Scan for the cell matching the given text and deliver its (X, Y) coordinate at center. 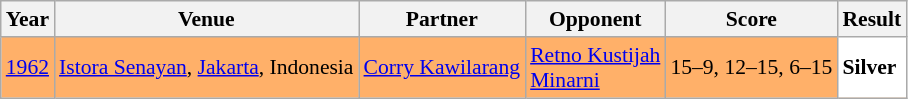
Score (751, 19)
Opponent (595, 19)
Istora Senayan, Jakarta, Indonesia (206, 68)
1962 (28, 68)
15–9, 12–15, 6–15 (751, 68)
Retno Kustijah Minarni (595, 68)
Venue (206, 19)
Result (872, 19)
Year (28, 19)
Corry Kawilarang (442, 68)
Partner (442, 19)
Silver (872, 68)
